Search for the cell housing the specified text and yield its [X, Y] center coordinate. 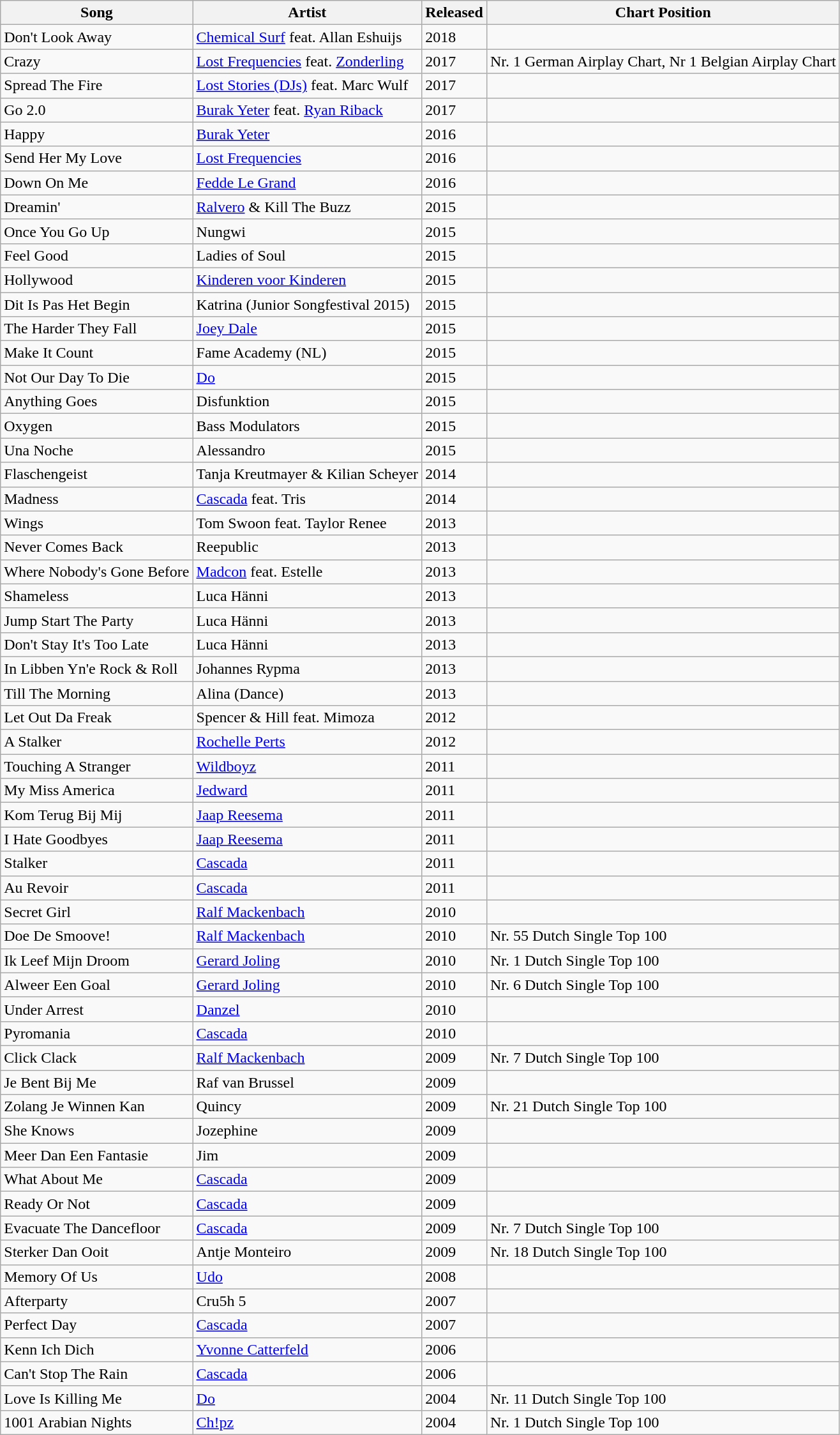
Lost Frequencies feat. Zonderling [308, 61]
In Libben Yn'e Rock & Roll [97, 669]
Una Noche [97, 450]
Memory Of Us [97, 1277]
Burak Yeter feat. Ryan Riback [308, 110]
Joey Dale [308, 329]
Oxygen [97, 426]
Katrina (Junior Songfestival 2015) [308, 305]
Anything Goes [97, 402]
Quincy [308, 1107]
2008 [454, 1277]
Crazy [97, 61]
Perfect Day [97, 1325]
She Knows [97, 1131]
Happy [97, 134]
Afterparty [97, 1301]
Madness [97, 499]
Artist [308, 13]
Where Nobody's Gone Before [97, 572]
Je Bent Bij Me [97, 1082]
Rochelle Perts [308, 742]
Nr. 55 Dutch Single Top 100 [663, 936]
Wildboyz [308, 766]
My Miss America [97, 791]
Pyromania [97, 1033]
Au Revoir [97, 888]
Never Comes Back [97, 547]
Don't Look Away [97, 37]
Song [97, 13]
The Harder They Fall [97, 329]
A Stalker [97, 742]
Spencer & Hill feat. Mimoza [308, 718]
Lost Frequencies [308, 158]
Johannes Rypma [308, 669]
Go 2.0 [97, 110]
Burak Yeter [308, 134]
Ch!pz [308, 1422]
Love Is Killing Me [97, 1398]
Reepublic [308, 547]
Flaschengeist [97, 475]
Ik Leef Mijn Droom [97, 960]
Make It Count [97, 353]
Meer Dan Een Fantasie [97, 1155]
Once You Go Up [97, 231]
Fame Academy (NL) [308, 353]
Not Our Day To Die [97, 377]
Click Clack [97, 1058]
What About Me [97, 1180]
Stalker [97, 863]
Jump Start The Party [97, 620]
Kenn Ich Dich [97, 1349]
Zolang Je Winnen Kan [97, 1107]
Spread The Fire [97, 86]
Cascada feat. Tris [308, 499]
Nr. 11 Dutch Single Top 100 [663, 1398]
Kom Terug Bij Mij [97, 815]
Dit Is Pas Het Begin [97, 305]
Dreamin' [97, 207]
Touching A Stranger [97, 766]
Tom Swoon feat. Taylor Renee [308, 523]
1001 Arabian Nights [97, 1422]
Nr. 21 Dutch Single Top 100 [663, 1107]
Till The Morning [97, 693]
Sterker Dan Ooit [97, 1252]
Tanja Kreutmayer & Kilian Scheyer [308, 475]
Alweer Een Goal [97, 985]
Can't Stop The Rain [97, 1374]
Nr. 6 Dutch Single Top 100 [663, 985]
Down On Me [97, 183]
Let Out Da Freak [97, 718]
Nr. 18 Dutch Single Top 100 [663, 1252]
Kinderen voor Kinderen [308, 280]
Evacuate The Dancefloor [97, 1228]
Jozephine [308, 1131]
Feel Good [97, 255]
Fedde Le Grand [308, 183]
I Hate Goodbyes [97, 839]
Shameless [97, 596]
Ralvero & Kill The Buzz [308, 207]
Ladies of Soul [308, 255]
Cru5h 5 [308, 1301]
Nungwi [308, 231]
Disfunktion [308, 402]
Ready Or Not [97, 1204]
Yvonne Catterfeld [308, 1349]
Released [454, 13]
Raf van Brussel [308, 1082]
Bass Modulators [308, 426]
Alessandro [308, 450]
2018 [454, 37]
Danzel [308, 1009]
Chemical Surf feat. Allan Eshuijs [308, 37]
Jedward [308, 791]
Chart Position [663, 13]
Don't Stay It's Too Late [97, 644]
Lost Stories (DJs) feat. Marc Wulf [308, 86]
Antje Monteiro [308, 1252]
Jim [308, 1155]
Doe De Smoove! [97, 936]
Hollywood [97, 280]
Udo [308, 1277]
Nr. 1 German Airplay Chart, Nr 1 Belgian Airplay Chart [663, 61]
Wings [97, 523]
Alina (Dance) [308, 693]
Secret Girl [97, 912]
Madcon feat. Estelle [308, 572]
Send Her My Love [97, 158]
Under Arrest [97, 1009]
